Provide the [x, y] coordinate of the cell's center where the given text is located.  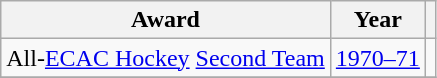
All-ECAC Hockey Second Team [166, 58]
1970–71 [378, 58]
Year [378, 20]
Award [166, 20]
